Search for the cell housing the specified text and yield its (x, y) center coordinate. 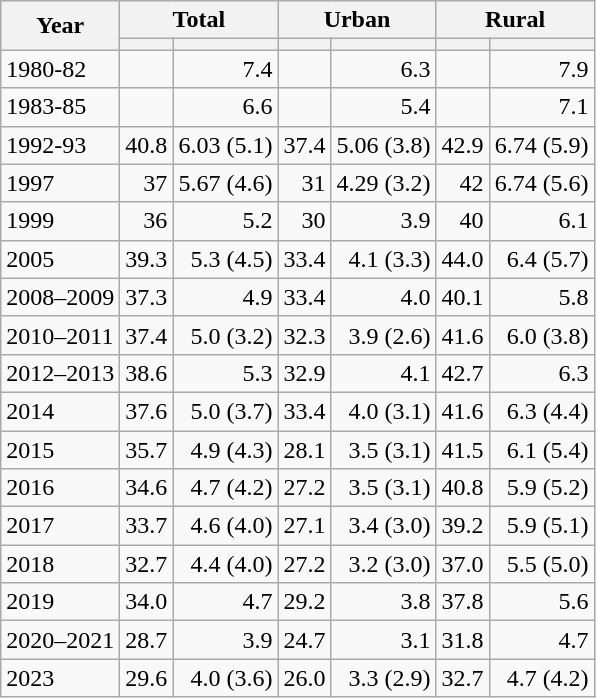
24.7 (304, 640)
39.2 (462, 526)
34.0 (146, 602)
32.3 (304, 335)
5.3 (226, 373)
5.06 (3.8) (384, 145)
31 (304, 183)
42.7 (462, 373)
5.8 (542, 297)
5.9 (5.1) (542, 526)
1980-82 (60, 69)
3.9 (2.6) (384, 335)
1999 (60, 221)
2010–2011 (60, 335)
1992-93 (60, 145)
7.4 (226, 69)
4.1 (3.3) (384, 259)
40.1 (462, 297)
37.3 (146, 297)
29.6 (146, 678)
39.3 (146, 259)
29.2 (304, 602)
4.0 (384, 297)
6.1 (542, 221)
5.2 (226, 221)
4.4 (4.0) (226, 564)
37.8 (462, 602)
1983-85 (60, 107)
6.03 (5.1) (226, 145)
2008–2009 (60, 297)
2014 (60, 411)
4.1 (384, 373)
30 (304, 221)
5.67 (4.6) (226, 183)
2016 (60, 488)
Total (199, 20)
4.9 (4.3) (226, 449)
37.6 (146, 411)
6.3 (4.4) (542, 411)
38.6 (146, 373)
28.7 (146, 640)
40 (462, 221)
6.1 (5.4) (542, 449)
5.9 (5.2) (542, 488)
42 (462, 183)
27.1 (304, 526)
4.0 (3.6) (226, 678)
3.3 (2.9) (384, 678)
2017 (60, 526)
Year (60, 26)
6.6 (226, 107)
7.1 (542, 107)
4.9 (226, 297)
5.3 (4.5) (226, 259)
33.7 (146, 526)
37 (146, 183)
44.0 (462, 259)
Rural (515, 20)
32.9 (304, 373)
4.6 (4.0) (226, 526)
6.74 (5.9) (542, 145)
36 (146, 221)
42.9 (462, 145)
2018 (60, 564)
6.0 (3.8) (542, 335)
5.6 (542, 602)
2023 (60, 678)
3.2 (3.0) (384, 564)
5.4 (384, 107)
31.8 (462, 640)
41.5 (462, 449)
3.4 (3.0) (384, 526)
34.6 (146, 488)
5.0 (3.7) (226, 411)
37.0 (462, 564)
7.9 (542, 69)
2019 (60, 602)
28.1 (304, 449)
5.0 (3.2) (226, 335)
2012–2013 (60, 373)
2020–2021 (60, 640)
6.4 (5.7) (542, 259)
3.8 (384, 602)
4.0 (3.1) (384, 411)
35.7 (146, 449)
4.29 (3.2) (384, 183)
2015 (60, 449)
1997 (60, 183)
3.1 (384, 640)
5.5 (5.0) (542, 564)
26.0 (304, 678)
2005 (60, 259)
6.74 (5.6) (542, 183)
Urban (357, 20)
